For the text-containing cell, return its midpoint in [X, Y] coordinate format. 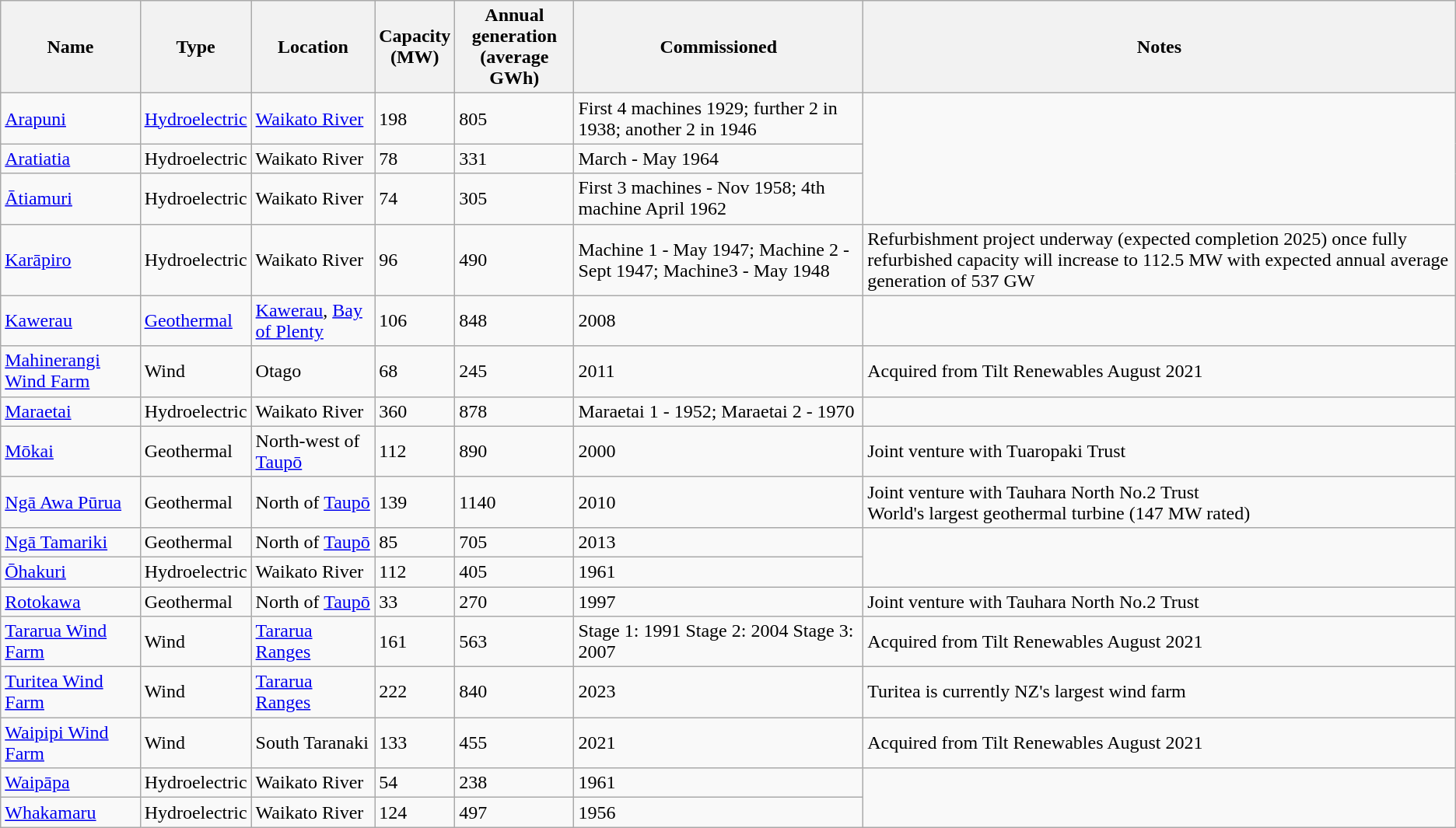
840 [515, 692]
96 [415, 260]
Ngā Awa Pūrua [70, 502]
Joint venture with Tauhara North No.2 Trust [1160, 601]
Maraetai 1 - 1952; Maraetai 2 - 1970 [719, 411]
848 [515, 320]
270 [515, 601]
Ātiamuri [70, 199]
2023 [719, 692]
Turitea is currently NZ's largest wind farm [1160, 692]
238 [515, 783]
Joint venture with Tauhara North No.2 Trust World's largest geothermal turbine (147 MW rated) [1160, 502]
First 3 machines - Nov 1958; 4th machine April 1962 [719, 199]
Waipāpa [70, 783]
139 [415, 502]
805 [515, 118]
563 [515, 642]
1140 [515, 502]
Whakamaru [70, 812]
Ngā Tamariki [70, 542]
1956 [719, 812]
405 [515, 571]
Kawerau [70, 320]
Otago [313, 372]
Type [196, 47]
2008 [719, 320]
106 [415, 320]
South Taranaki [313, 743]
2021 [719, 743]
Rotokawa [70, 601]
2013 [719, 542]
Kawerau, Bay of Plenty [313, 320]
68 [415, 372]
Mahinerangi Wind Farm [70, 372]
497 [515, 812]
Waipipi Wind Farm [70, 743]
705 [515, 542]
Aratiatia [70, 159]
455 [515, 743]
222 [415, 692]
Commissioned [719, 47]
161 [415, 642]
Turitea Wind Farm [70, 692]
360 [415, 411]
2011 [719, 372]
Annual generation (average GWh) [515, 47]
490 [515, 260]
133 [415, 743]
First 4 machines 1929; further 2 in 1938; another 2 in 1946 [719, 118]
74 [415, 199]
198 [415, 118]
878 [515, 411]
Location [313, 47]
Arapuni [70, 118]
78 [415, 159]
1997 [719, 601]
Machine 1 - May 1947; Machine 2 - Sept 1947; Machine3 - May 1948 [719, 260]
Name [70, 47]
890 [515, 451]
2010 [719, 502]
305 [515, 199]
Notes [1160, 47]
54 [415, 783]
331 [515, 159]
North-west of Taupō [313, 451]
85 [415, 542]
2000 [719, 451]
Joint venture with Tuaropaki Trust [1160, 451]
245 [515, 372]
Ōhakuri [70, 571]
33 [415, 601]
Mōkai [70, 451]
Tararua Wind Farm [70, 642]
Capacity (MW) [415, 47]
124 [415, 812]
Stage 1: 1991 Stage 2: 2004 Stage 3: 2007 [719, 642]
March - May 1964 [719, 159]
Karāpiro [70, 260]
Maraetai [70, 411]
